Find where the given text appears and provide that cell's center as (X, Y) coordinate. 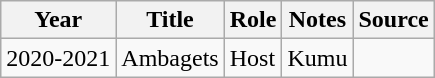
Host (253, 58)
2020-2021 (58, 58)
Role (253, 20)
Kumu (318, 58)
Year (58, 20)
Source (394, 20)
Notes (318, 20)
Title (170, 20)
Ambagets (170, 58)
